Find where the given text appears and provide that cell's center as [X, Y] coordinate. 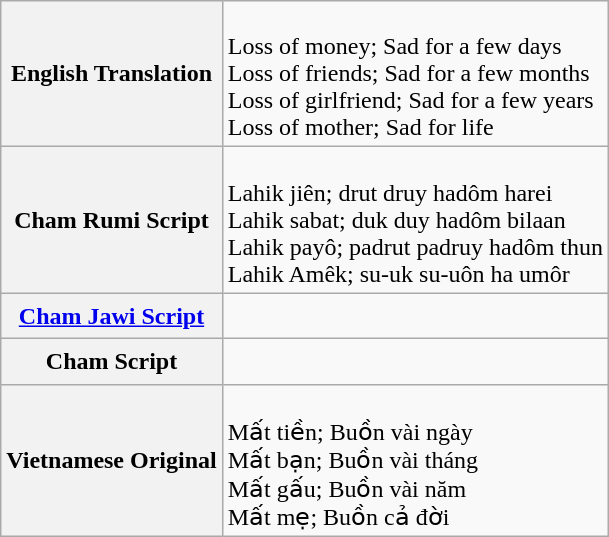
English Translation [112, 74]
Lahik jiên; drut druy hadôm harei Lahik sabat; duk duy hadôm bilaan Lahik payô; padrut padruy hadôm thun Lahik Amêk; su-uk su-uôn ha umôr [415, 220]
Cham Jawi Script [112, 316]
Mất tiền; Buồn vài ngày Mất bạn; Buồn vài tháng Mất gấu; Buồn vài năm Mất mẹ; Buồn cả đời [415, 461]
Vietnamese Original [112, 461]
Cham Script [112, 362]
Loss of money; Sad for a few days Loss of friends; Sad for a few months Loss of girlfriend; Sad for a few years Loss of mother; Sad for life [415, 74]
Cham Rumi Script [112, 220]
